Return [X, Y] of the center of cell containing provided text 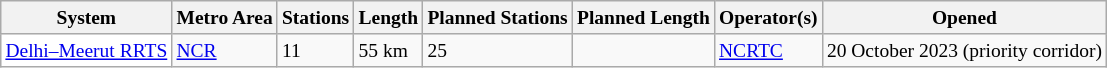
NCRTC [768, 50]
NCR [224, 50]
Opened [964, 18]
Delhi–Meerut RRTS [86, 50]
Planned Length [643, 18]
Metro Area [224, 18]
Operator(s) [768, 18]
20 October 2023 (priority corridor) [964, 50]
System [86, 18]
11 [315, 50]
55 km [388, 50]
Stations [315, 18]
Length [388, 18]
25 [498, 50]
Planned Stations [498, 18]
